Identify which cell holds the provided text, then report its [X, Y] central coordinate. 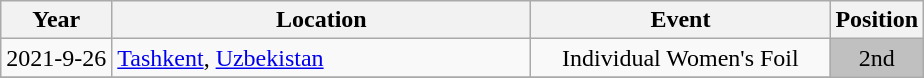
Individual Women's Foil [680, 58]
Year [56, 20]
2021-9-26 [56, 58]
2nd [877, 58]
Event [680, 20]
Tashkent, Uzbekistan [322, 58]
Position [877, 20]
Location [322, 20]
